Search for the cell housing the specified text and yield its [X, Y] center coordinate. 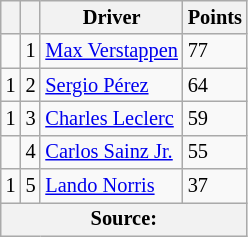
2 [31, 85]
Driver [111, 17]
Sergio Pérez [111, 85]
Points [215, 17]
55 [215, 152]
Charles Leclerc [111, 118]
Max Verstappen [111, 51]
59 [215, 118]
Lando Norris [111, 186]
77 [215, 51]
3 [31, 118]
5 [31, 186]
4 [31, 152]
Carlos Sainz Jr. [111, 152]
37 [215, 186]
64 [215, 85]
Source: [124, 219]
